Determine the (x, y) coordinate at the center of the cell enclosing the given text.  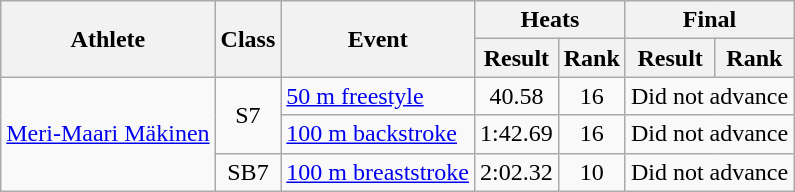
Meri-Maari Mäkinen (108, 134)
100 m breaststroke (378, 172)
50 m freestyle (378, 96)
40.58 (517, 96)
Athlete (108, 39)
100 m backstroke (378, 134)
SB7 (248, 172)
1:42.69 (517, 134)
S7 (248, 115)
2:02.32 (517, 172)
Heats (550, 20)
Class (248, 39)
Final (709, 20)
10 (592, 172)
Event (378, 39)
